Output the [x, y] coordinate of the center of the cell containing the given text.  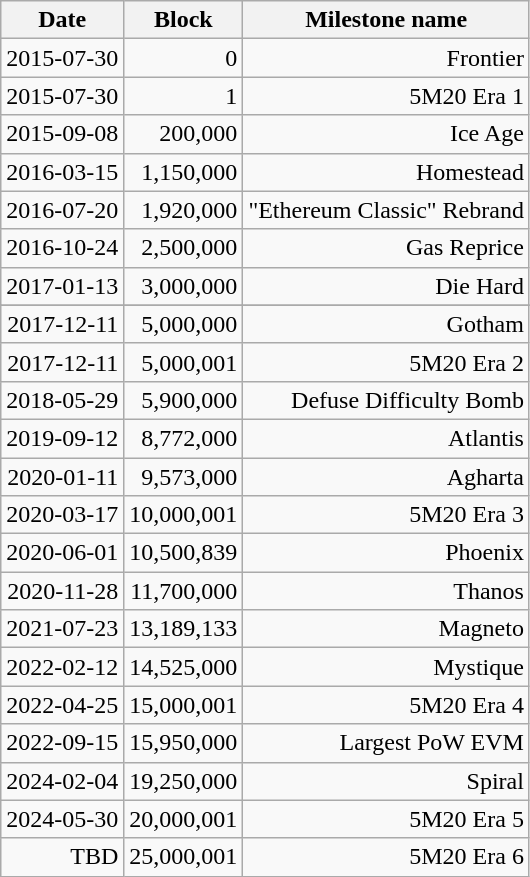
3,000,000 [184, 286]
5M20 Era 1 [386, 96]
2015-09-08 [62, 134]
2016-03-15 [62, 172]
2017-01-13 [62, 286]
5M20 Era 6 [386, 857]
10,500,839 [184, 553]
5,900,000 [184, 400]
Spiral [386, 781]
2022-09-15 [62, 743]
TBD [62, 857]
2020-11-28 [62, 591]
2020-03-17 [62, 515]
Date [62, 20]
11,700,000 [184, 591]
Ice Age [386, 134]
8,772,000 [184, 438]
Mystique [386, 667]
2024-05-30 [62, 819]
Milestone name [386, 20]
Gotham [386, 324]
5M20 Era 5 [386, 819]
5,000,001 [184, 362]
1 [184, 96]
5M20 Era 3 [386, 515]
2020-06-01 [62, 553]
Gas Reprice [386, 248]
14,525,000 [184, 667]
2024-02-04 [62, 781]
"Ethereum Classic" Rebrand [386, 210]
Agharta [386, 477]
Magneto [386, 629]
10,000,001 [184, 515]
2018-05-29 [62, 400]
2022-04-25 [62, 705]
Defuse Difficulty Bomb [386, 400]
Frontier [386, 58]
Thanos [386, 591]
0 [184, 58]
15,000,001 [184, 705]
5,000,000 [184, 324]
Largest PoW EVM [386, 743]
Block [184, 20]
20,000,001 [184, 819]
1,150,000 [184, 172]
2016-07-20 [62, 210]
1,920,000 [184, 210]
Homestead [386, 172]
5M20 Era 4 [386, 705]
2019-09-12 [62, 438]
Die Hard [386, 286]
19,250,000 [184, 781]
13,189,133 [184, 629]
2016-10-24 [62, 248]
25,000,001 [184, 857]
15,950,000 [184, 743]
2020-01-11 [62, 477]
Atlantis [386, 438]
200,000 [184, 134]
Phoenix [386, 553]
9,573,000 [184, 477]
2,500,000 [184, 248]
5M20 Era 2 [386, 362]
2022-02-12 [62, 667]
2021-07-23 [62, 629]
